From the cell containing the given text, extract its center point as (x, y) coordinate. 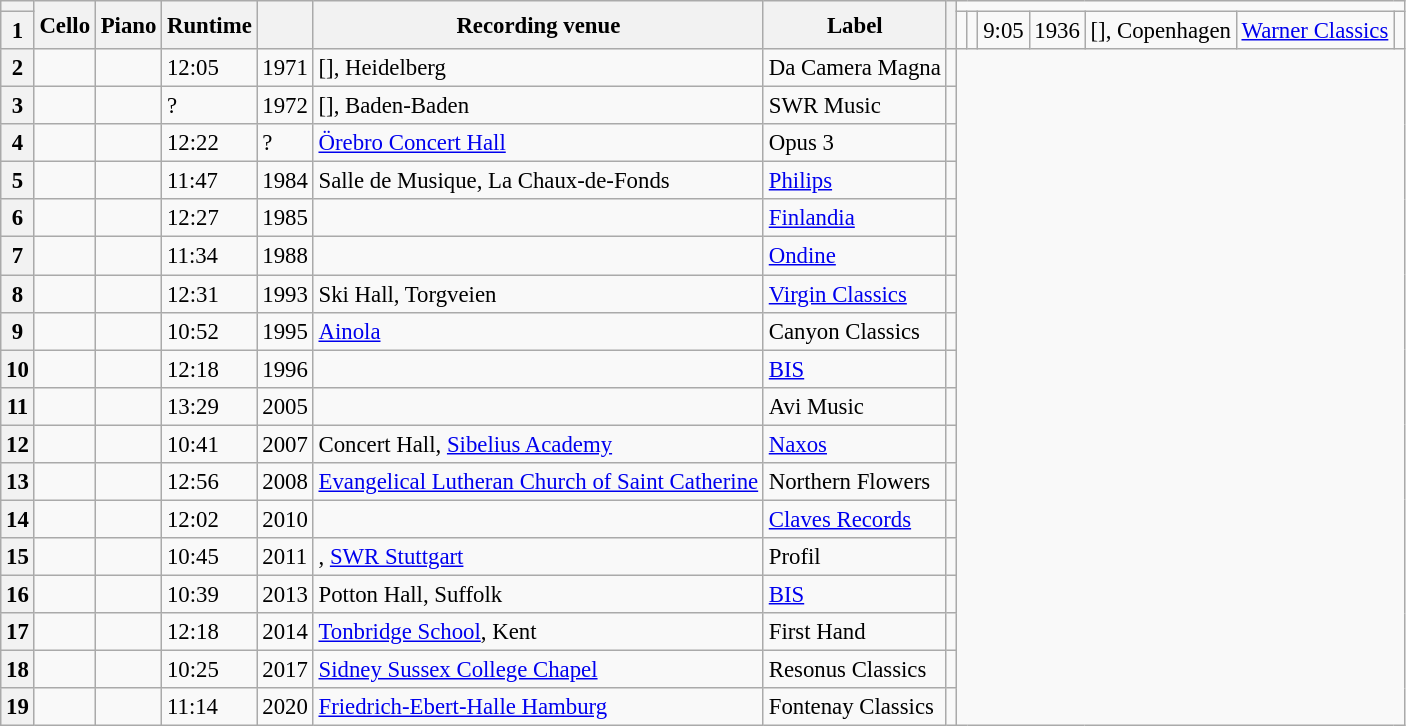
1988 (285, 256)
Friedrich-Ebert-Halle Hamburg (538, 707)
2005 (285, 406)
7 (18, 256)
Concert Hall, Sibelius Academy (538, 444)
Potton Hall, Suffolk (538, 594)
Philips (854, 181)
12:02 (210, 519)
1985 (285, 219)
SWR Music (854, 106)
2 (18, 68)
11:47 (210, 181)
1936 (1057, 31)
[], Heidelberg (538, 68)
12:31 (210, 294)
Finlandia (854, 219)
19 (18, 707)
10:41 (210, 444)
3 (18, 106)
Da Camera Magna (854, 68)
Profil (854, 557)
12 (18, 444)
2007 (285, 444)
Virgin Classics (854, 294)
10:52 (210, 331)
Warner Classics (1314, 31)
2020 (285, 707)
Canyon Classics (854, 331)
[], Baden-Baden (538, 106)
Avi Music (854, 406)
First Hand (854, 632)
Northern Flowers (854, 482)
Ondine (854, 256)
1984 (285, 181)
Naxos (854, 444)
8 (18, 294)
11:14 (210, 707)
11:34 (210, 256)
9 (18, 331)
Opus 3 (854, 143)
13 (18, 482)
2010 (285, 519)
10:45 (210, 557)
Cello (64, 25)
17 (18, 632)
Örebro Concert Hall (538, 143)
Piano (128, 25)
, SWR Stuttgart (538, 557)
11 (18, 406)
10:25 (210, 670)
1995 (285, 331)
2008 (285, 482)
5 (18, 181)
9:05 (1004, 31)
Fontenay Classics (854, 707)
Recording venue (538, 25)
Label (854, 25)
6 (18, 219)
2013 (285, 594)
Tonbridge School, Kent (538, 632)
Ski Hall, Torgveien (538, 294)
[], Copenhagen (1160, 31)
4 (18, 143)
2011 (285, 557)
1 (18, 31)
12:56 (210, 482)
Sidney Sussex College Chapel (538, 670)
1971 (285, 68)
1993 (285, 294)
Runtime (210, 25)
12:27 (210, 219)
15 (18, 557)
1996 (285, 369)
13:29 (210, 406)
Resonus Classics (854, 670)
16 (18, 594)
10:39 (210, 594)
Claves Records (854, 519)
10 (18, 369)
12:05 (210, 68)
14 (18, 519)
1972 (285, 106)
2014 (285, 632)
Salle de Musique, La Chaux-de-Fonds (538, 181)
12:22 (210, 143)
18 (18, 670)
2017 (285, 670)
Ainola (538, 331)
Evangelical Lutheran Church of Saint Catherine (538, 482)
